Return the (X, Y) coordinate for the center point of the cell that contains the specified text.  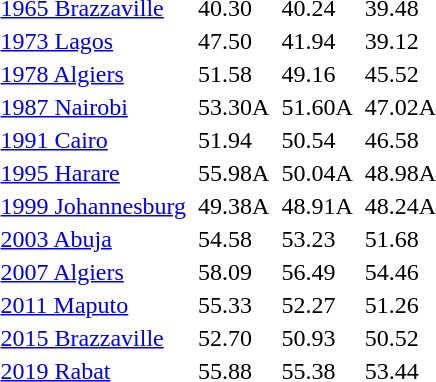
53.30A (234, 107)
41.94 (317, 41)
51.94 (234, 140)
50.04A (317, 173)
50.54 (317, 140)
56.49 (317, 272)
49.16 (317, 74)
49.38A (234, 206)
52.27 (317, 305)
48.91A (317, 206)
58.09 (234, 272)
51.58 (234, 74)
55.33 (234, 305)
47.50 (234, 41)
52.70 (234, 338)
55.98A (234, 173)
53.23 (317, 239)
51.60A (317, 107)
54.58 (234, 239)
50.93 (317, 338)
